Search for the cell housing the specified text and yield its [x, y] center coordinate. 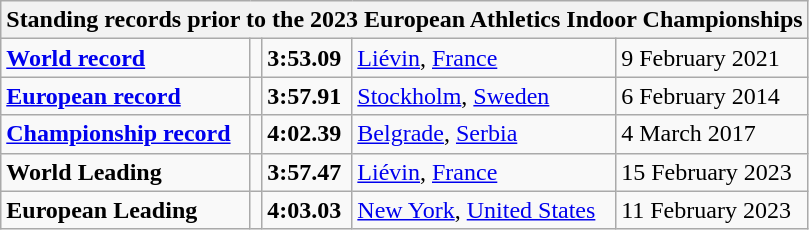
World record [126, 58]
4:02.39 [307, 134]
Stockholm, Sweden [484, 96]
Championship record [126, 134]
3:53.09 [307, 58]
6 February 2014 [712, 96]
9 February 2021 [712, 58]
4:03.03 [307, 210]
New York, United States [484, 210]
3:57.91 [307, 96]
European Leading [126, 210]
World Leading [126, 172]
11 February 2023 [712, 210]
Belgrade, Serbia [484, 134]
4 March 2017 [712, 134]
European record [126, 96]
3:57.47 [307, 172]
Standing records prior to the 2023 European Athletics Indoor Championships [404, 20]
15 February 2023 [712, 172]
